For the text-containing cell, return its midpoint in (X, Y) coordinate format. 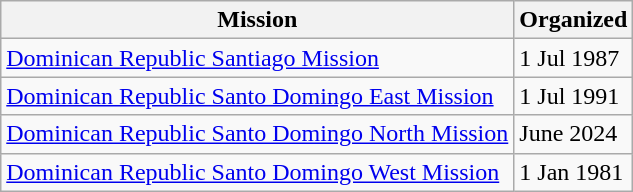
June 2024 (574, 134)
Organized (574, 20)
Dominican Republic Santo Domingo North Mission (258, 134)
1 Jan 1981 (574, 172)
1 Jul 1991 (574, 96)
Dominican Republic Santo Domingo West Mission (258, 172)
1 Jul 1987 (574, 58)
Dominican Republic Santo Domingo East Mission (258, 96)
Dominican Republic Santiago Mission (258, 58)
Mission (258, 20)
